Output the [X, Y] coordinate of the center of the cell containing the given text.  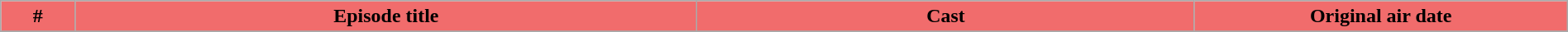
# [38, 16]
Episode title [386, 16]
Cast [946, 16]
Original air date [1381, 16]
